For the text-containing cell, return its midpoint in (X, Y) coordinate format. 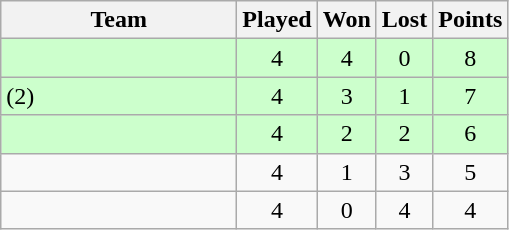
6 (470, 134)
(2) (119, 96)
8 (470, 58)
7 (470, 96)
Points (470, 20)
Team (119, 20)
5 (470, 172)
Played (277, 20)
Lost (404, 20)
Won (346, 20)
